Determine the [x, y] coordinate at the center of the cell enclosing the given text.  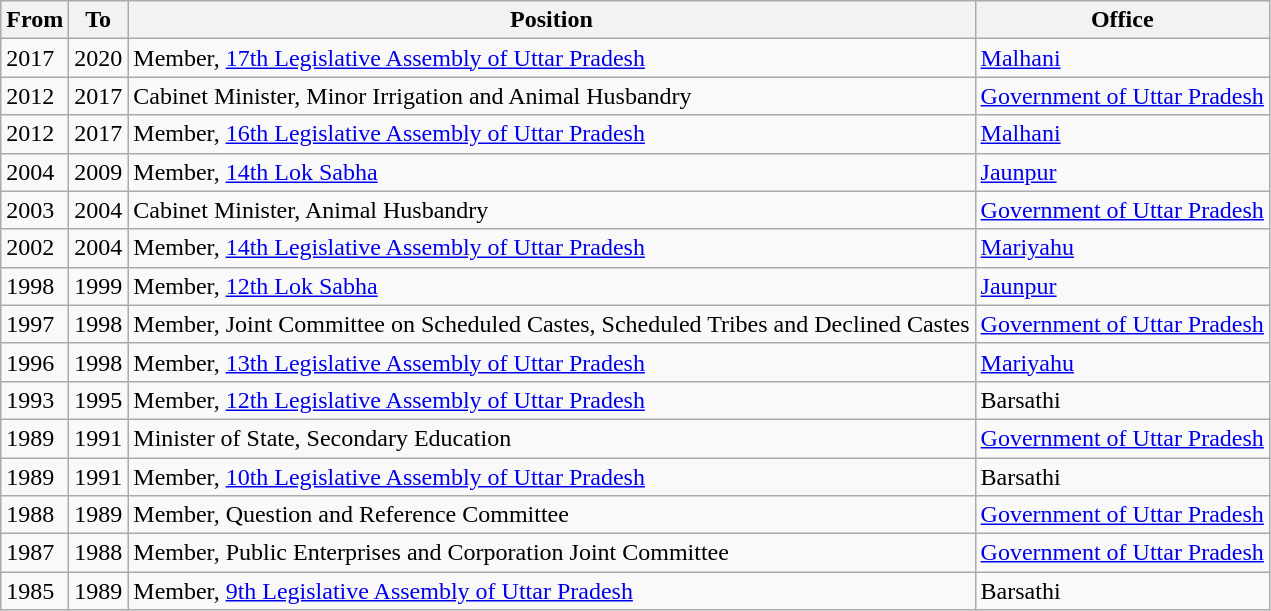
Member, 16th Legislative Assembly of Uttar Pradesh [552, 134]
Member, 12th Legislative Assembly of Uttar Pradesh [552, 400]
Member, 17th Legislative Assembly of Uttar Pradesh [552, 58]
2009 [98, 172]
Minister of State, Secondary Education [552, 438]
Member, 10th Legislative Assembly of Uttar Pradesh [552, 477]
Member, 12th Lok Sabha [552, 286]
1999 [98, 286]
1987 [35, 553]
1993 [35, 400]
Member, 14th Lok Sabha [552, 172]
Member, Public Enterprises and Corporation Joint Committee [552, 553]
Member, 9th Legislative Assembly of Uttar Pradesh [552, 591]
2003 [35, 210]
Position [552, 20]
Cabinet Minister, Animal Husbandry [552, 210]
1997 [35, 324]
Member, Joint Committee on Scheduled Castes, Scheduled Tribes and Declined Castes [552, 324]
Cabinet Minister, Minor Irrigation and Animal Husbandry [552, 96]
Office [1122, 20]
From [35, 20]
1985 [35, 591]
Member, 14th Legislative Assembly of Uttar Pradesh [552, 248]
Member, 13th Legislative Assembly of Uttar Pradesh [552, 362]
To [98, 20]
1995 [98, 400]
Member, Question and Reference Committee [552, 515]
2002 [35, 248]
2020 [98, 58]
1996 [35, 362]
